Detect which cell encompasses the target text, then output its (X, Y) center coordinate. 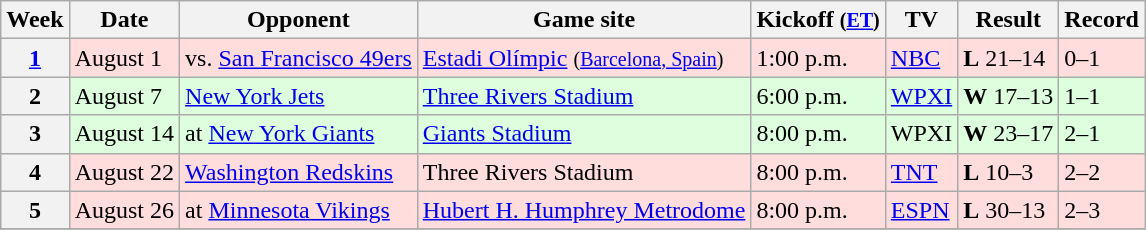
Kickoff (ET) (818, 20)
1–1 (1102, 96)
1:00 p.m. (818, 58)
Game site (584, 20)
August 1 (124, 58)
W 17–13 (1008, 96)
0–1 (1102, 58)
August 22 (124, 172)
2–2 (1102, 172)
L 21–14 (1008, 58)
Estadi Olímpic (Barcelona, Spain) (584, 58)
August 14 (124, 134)
vs. San Francisco 49ers (299, 58)
2 (35, 96)
2–1 (1102, 134)
August 26 (124, 210)
August 7 (124, 96)
Date (124, 20)
4 (35, 172)
L 10–3 (1008, 172)
3 (35, 134)
Washington Redskins (299, 172)
at Minnesota Vikings (299, 210)
5 (35, 210)
at New York Giants (299, 134)
Record (1102, 20)
TNT (921, 172)
6:00 p.m. (818, 96)
Giants Stadium (584, 134)
Hubert H. Humphrey Metrodome (584, 210)
Week (35, 20)
ESPN (921, 210)
1 (35, 58)
L 30–13 (1008, 210)
2–3 (1102, 210)
NBC (921, 58)
Opponent (299, 20)
TV (921, 20)
Result (1008, 20)
New York Jets (299, 96)
W 23–17 (1008, 134)
